Scan for the cell matching the given text and deliver its (x, y) coordinate at center. 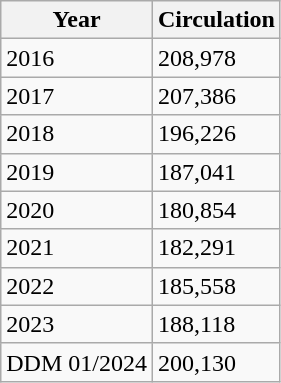
182,291 (216, 248)
2017 (77, 96)
2020 (77, 210)
DDM 01/2024 (77, 362)
2023 (77, 324)
Year (77, 20)
188,118 (216, 324)
180,854 (216, 210)
2019 (77, 172)
2021 (77, 248)
185,558 (216, 286)
208,978 (216, 58)
196,226 (216, 134)
187,041 (216, 172)
2016 (77, 58)
2018 (77, 134)
200,130 (216, 362)
207,386 (216, 96)
2022 (77, 286)
Circulation (216, 20)
